Detect which cell encompasses the target text, then output its (x, y) center coordinate. 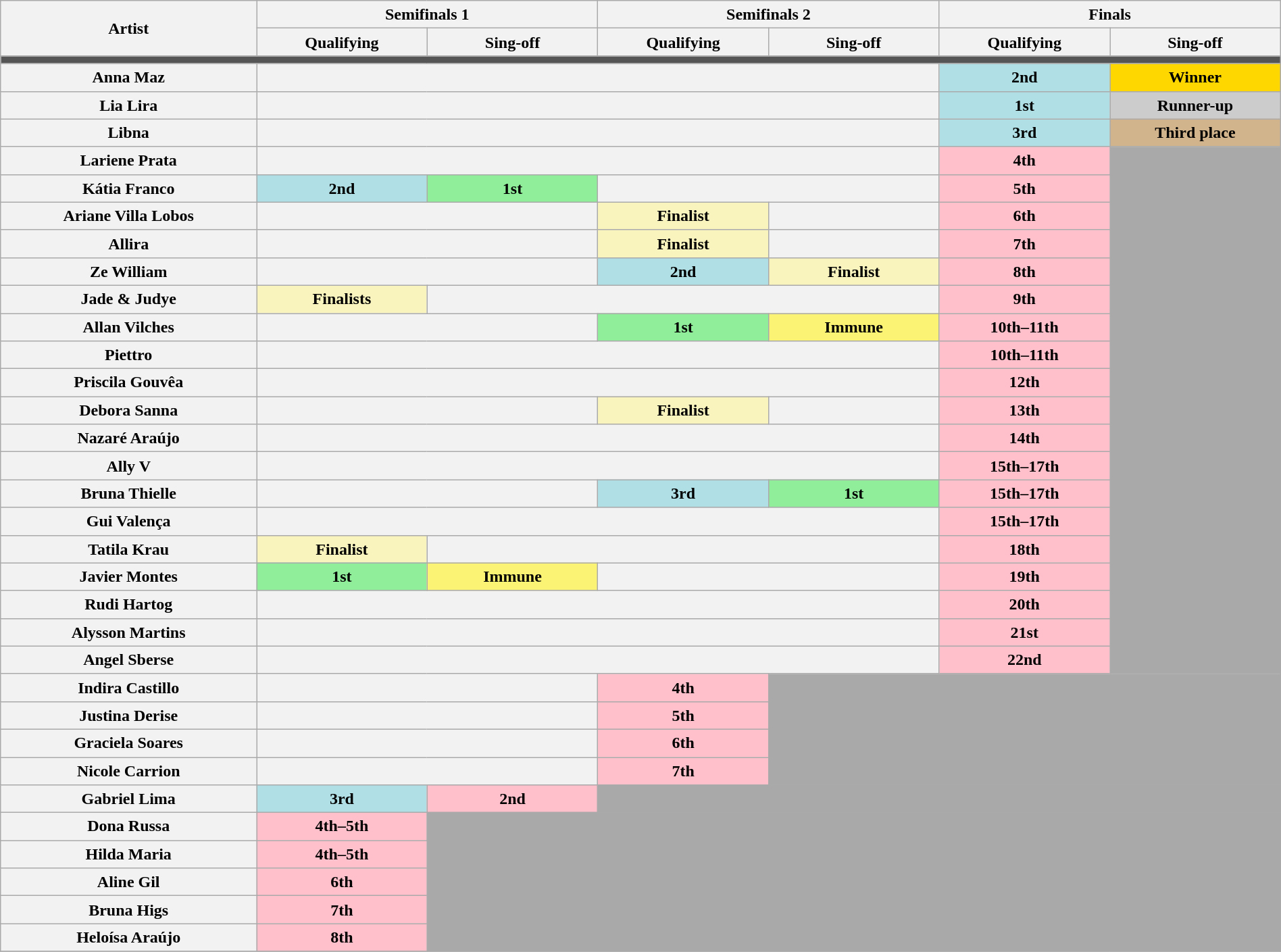
Debora Sanna (128, 411)
Lia Lira (128, 105)
21st (1024, 632)
Ariane Villa Lobos (128, 216)
Winner (1196, 77)
Third place (1196, 132)
Dona Russa (128, 827)
Ally V (128, 466)
Nicole Carrion (128, 770)
Finals (1109, 15)
Runner-up (1196, 105)
Semifinals 2 (769, 15)
Javier Montes (128, 577)
Gui Valença (128, 522)
13th (1024, 411)
Indira Castillo (128, 688)
Ze William (128, 272)
Rudi Hartog (128, 604)
Semifinals 1 (427, 15)
Aline Gil (128, 882)
22nd (1024, 659)
Alysson Martins (128, 632)
Bruna Thielle (128, 493)
18th (1024, 549)
Lariene Prata (128, 161)
Priscila Gouvêa (128, 382)
Heloísa Araújo (128, 938)
20th (1024, 604)
12th (1024, 382)
Angel Sberse (128, 659)
Allan Vilches (128, 327)
Hilda Maria (128, 854)
Libna (128, 132)
Kátia Franco (128, 188)
Gabriel Lima (128, 799)
9th (1024, 299)
Justina Derise (128, 715)
Nazaré Araújo (128, 438)
Finalists (342, 299)
14th (1024, 438)
Allira (128, 243)
Jade & Judye (128, 299)
Artist (128, 28)
Anna Maz (128, 77)
Piettro (128, 355)
19th (1024, 577)
Graciela Soares (128, 743)
Bruna Higs (128, 909)
Tatila Krau (128, 549)
